Pinpoint the cell where the given text exists, returning its [x, y] midpoint coordinate. 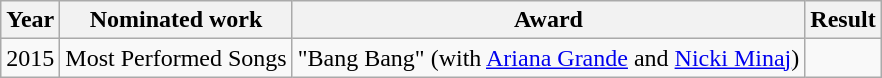
Most Performed Songs [176, 58]
Nominated work [176, 20]
"Bang Bang" (with Ariana Grande and Nicki Minaj) [548, 58]
2015 [30, 58]
Result [843, 20]
Year [30, 20]
Award [548, 20]
